Find where the given text appears and provide that cell's center as (X, Y) coordinate. 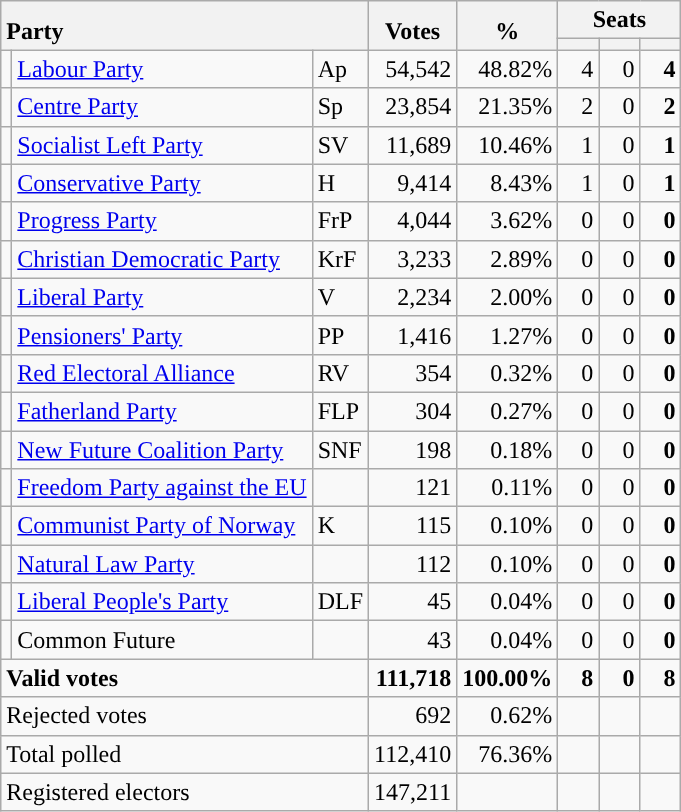
% (508, 26)
Freedom Party against the EU (162, 488)
121 (413, 488)
3,233 (413, 259)
V (340, 297)
43 (413, 640)
PP (340, 335)
11,689 (413, 145)
45 (413, 602)
0.27% (508, 411)
Communist Party of Norway (162, 526)
3.62% (508, 221)
Ap (340, 69)
0.18% (508, 449)
FrP (340, 221)
111,718 (413, 678)
100.00% (508, 678)
Registered electors (185, 792)
0.62% (508, 716)
Progress Party (162, 221)
Pensioners' Party (162, 335)
K (340, 526)
Natural Law Party (162, 564)
4,044 (413, 221)
DLF (340, 602)
New Future Coalition Party (162, 449)
RV (340, 373)
Fatherland Party (162, 411)
Seats (620, 20)
H (340, 183)
304 (413, 411)
115 (413, 526)
Rejected votes (185, 716)
Common Future (162, 640)
2.00% (508, 297)
SNF (340, 449)
76.36% (508, 754)
Votes (413, 26)
54,542 (413, 69)
10.46% (508, 145)
692 (413, 716)
Total polled (185, 754)
9,414 (413, 183)
0.11% (508, 488)
354 (413, 373)
112 (413, 564)
1.27% (508, 335)
Party (185, 26)
Centre Party (162, 107)
8.43% (508, 183)
Liberal Party (162, 297)
Red Electoral Alliance (162, 373)
0.32% (508, 373)
KrF (340, 259)
Christian Democratic Party (162, 259)
SV (340, 145)
Conservative Party (162, 183)
48.82% (508, 69)
Sp (340, 107)
198 (413, 449)
147,211 (413, 792)
23,854 (413, 107)
2,234 (413, 297)
Labour Party (162, 69)
Socialist Left Party (162, 145)
Valid votes (185, 678)
1,416 (413, 335)
21.35% (508, 107)
Liberal People's Party (162, 602)
2.89% (508, 259)
112,410 (413, 754)
FLP (340, 411)
